Determine the [X, Y] coordinate at the center of the cell enclosing the given text.  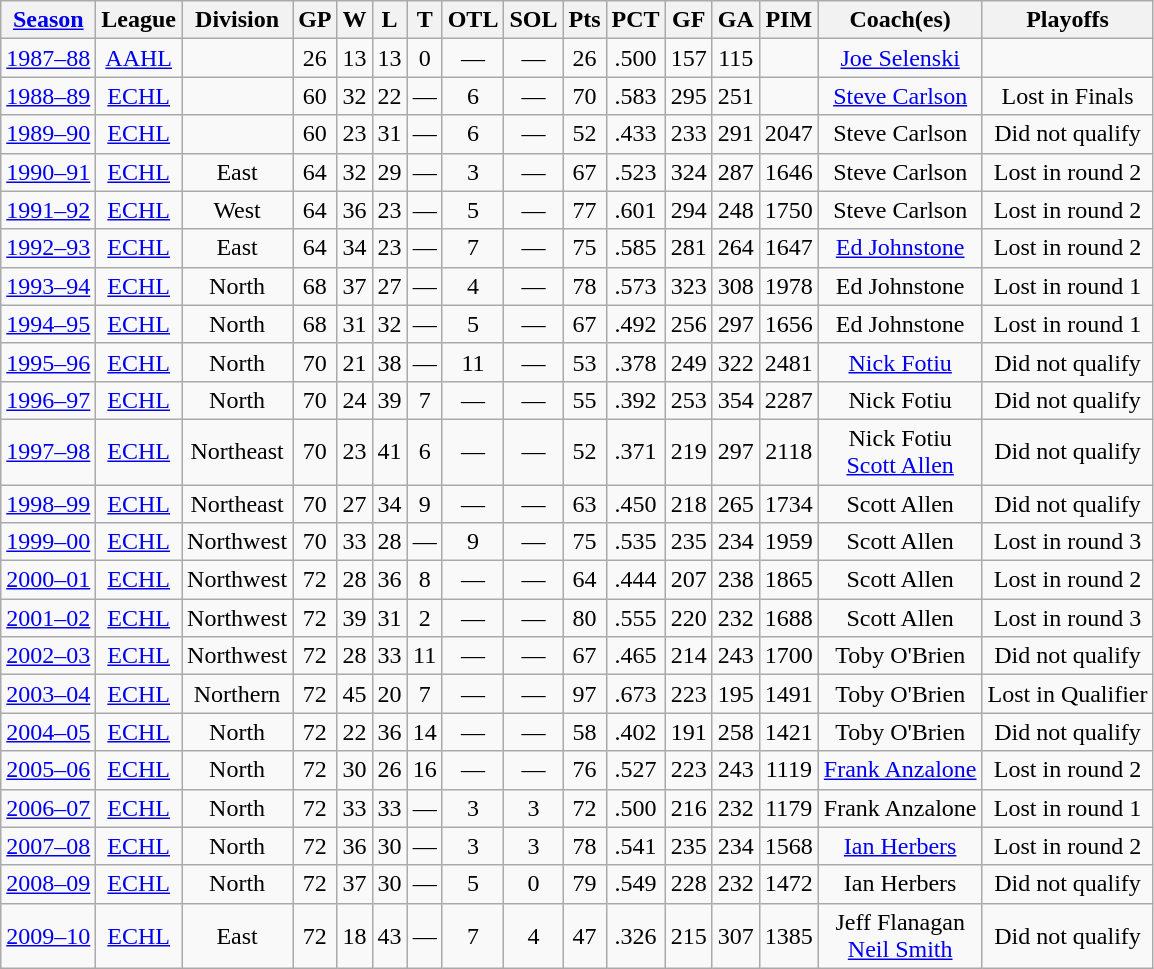
.523 [636, 172]
281 [688, 248]
2481 [788, 362]
238 [736, 580]
291 [736, 134]
207 [688, 580]
80 [584, 618]
.492 [636, 324]
Lost in Finals [1068, 96]
1700 [788, 656]
.465 [636, 656]
1179 [788, 808]
GA [736, 20]
Jeff FlanaganNeil Smith [900, 936]
.392 [636, 400]
1987–88 [48, 58]
.549 [636, 884]
W [354, 20]
1988–89 [48, 96]
228 [688, 884]
16 [424, 770]
.450 [636, 503]
1656 [788, 324]
1472 [788, 884]
322 [736, 362]
14 [424, 732]
League [139, 20]
18 [354, 936]
21 [354, 362]
191 [688, 732]
157 [688, 58]
1994–95 [48, 324]
1995–96 [48, 362]
287 [736, 172]
West [238, 210]
1568 [788, 846]
1978 [788, 286]
1997–98 [48, 452]
1996–97 [48, 400]
GF [688, 20]
20 [390, 694]
58 [584, 732]
97 [584, 694]
1959 [788, 542]
2004–05 [48, 732]
L [390, 20]
SOL [534, 20]
55 [584, 400]
Northern [238, 694]
1991–92 [48, 210]
.371 [636, 452]
.326 [636, 936]
258 [736, 732]
1998–99 [48, 503]
2000–01 [48, 580]
.673 [636, 694]
2 [424, 618]
PIM [788, 20]
.583 [636, 96]
PCT [636, 20]
76 [584, 770]
Coach(es) [900, 20]
8 [424, 580]
1992–93 [48, 248]
324 [688, 172]
214 [688, 656]
216 [688, 808]
.535 [636, 542]
.573 [636, 286]
2118 [788, 452]
295 [688, 96]
Division [238, 20]
294 [688, 210]
79 [584, 884]
2287 [788, 400]
.555 [636, 618]
195 [736, 694]
215 [688, 936]
38 [390, 362]
1989–90 [48, 134]
248 [736, 210]
265 [736, 503]
354 [736, 400]
.541 [636, 846]
.444 [636, 580]
47 [584, 936]
2009–10 [48, 936]
264 [736, 248]
220 [688, 618]
1491 [788, 694]
233 [688, 134]
2002–03 [48, 656]
1647 [788, 248]
2006–07 [48, 808]
1119 [788, 770]
41 [390, 452]
308 [736, 286]
256 [688, 324]
251 [736, 96]
.527 [636, 770]
77 [584, 210]
.402 [636, 732]
1999–00 [48, 542]
218 [688, 503]
Pts [584, 20]
Nick Fotiu Scott Allen [900, 452]
2008–09 [48, 884]
Playoffs [1068, 20]
AAHL [139, 58]
53 [584, 362]
.601 [636, 210]
253 [688, 400]
1990–91 [48, 172]
323 [688, 286]
1734 [788, 503]
1646 [788, 172]
2007–08 [48, 846]
2005–06 [48, 770]
1385 [788, 936]
63 [584, 503]
115 [736, 58]
T [424, 20]
.378 [636, 362]
.433 [636, 134]
Season [48, 20]
2003–04 [48, 694]
1865 [788, 580]
219 [688, 452]
GP [315, 20]
29 [390, 172]
1688 [788, 618]
Joe Selenski [900, 58]
Lost in Qualifier [1068, 694]
45 [354, 694]
2001–02 [48, 618]
.585 [636, 248]
24 [354, 400]
2047 [788, 134]
249 [688, 362]
OTL [473, 20]
307 [736, 936]
1750 [788, 210]
1993–94 [48, 286]
1421 [788, 732]
43 [390, 936]
